From the cell containing the given text, extract its center point as [x, y] coordinate. 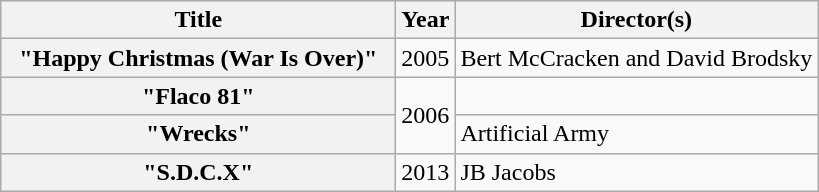
JB Jacobs [636, 172]
2013 [426, 172]
"S.D.C.X" [198, 172]
2006 [426, 115]
Year [426, 20]
2005 [426, 58]
Artificial Army [636, 134]
Director(s) [636, 20]
"Flaco 81" [198, 96]
"Happy Christmas (War Is Over)" [198, 58]
"Wrecks" [198, 134]
Title [198, 20]
Bert McCracken and David Brodsky [636, 58]
